Find where the given text appears and provide that cell's center as (x, y) coordinate. 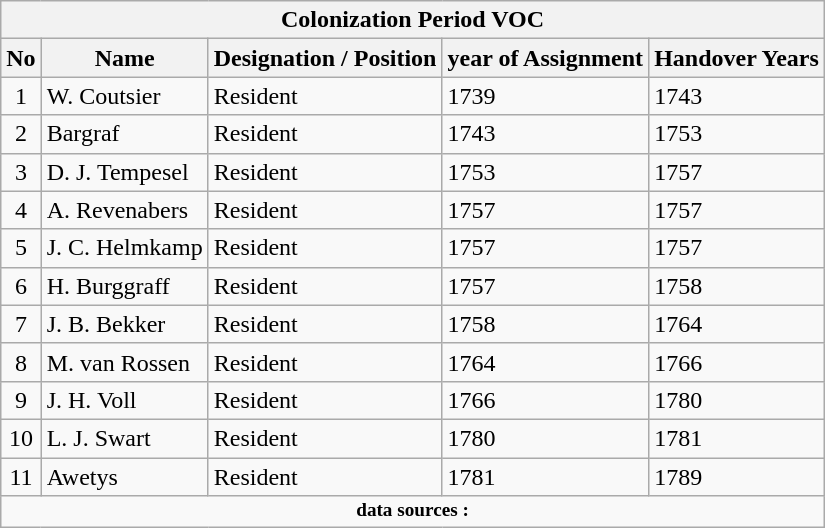
W. Coutsier (124, 96)
7 (21, 324)
5 (21, 248)
Colonization Period VOC (413, 20)
6 (21, 286)
2 (21, 134)
data sources : (413, 512)
3 (21, 172)
8 (21, 362)
Bargraf (124, 134)
J. C. Helmkamp (124, 248)
1 (21, 96)
4 (21, 210)
L. J. Swart (124, 438)
Designation / Position (325, 58)
11 (21, 477)
H. Burggraff (124, 286)
1789 (737, 477)
Name (124, 58)
year of Assignment (546, 58)
9 (21, 400)
Handover Years (737, 58)
10 (21, 438)
D. J. Tempesel (124, 172)
J. B. Bekker (124, 324)
No (21, 58)
1739 (546, 96)
M. van Rossen (124, 362)
A. Revenabers (124, 210)
J. H. Voll (124, 400)
Awetys (124, 477)
